Extract the (x, y) coordinate from the center of the cell holding the provided text.  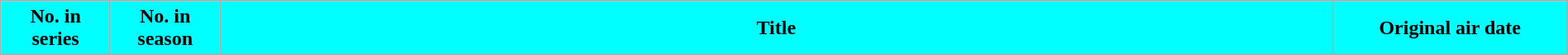
No. inseason (165, 28)
No. inseries (56, 28)
Title (776, 28)
Original air date (1450, 28)
